Return [x, y] of the center of cell containing provided text 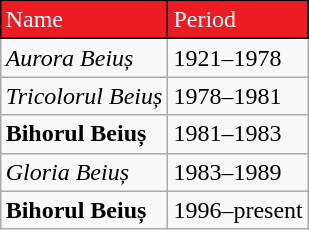
Aurora Beiuș [84, 58]
Name [84, 20]
Tricolorul Beiuș [84, 96]
Gloria Beiuș [84, 172]
1978–1981 [238, 96]
1921–1978 [238, 58]
Period [238, 20]
1983–1989 [238, 172]
1981–1983 [238, 134]
1996–present [238, 210]
